Locate the cell with the specified text and output its (x, y) center coordinate. 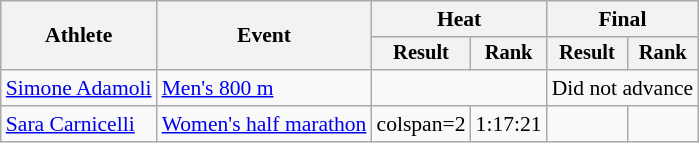
Athlete (79, 36)
Did not advance (623, 88)
Women's half marathon (264, 124)
Simone Adamoli (79, 88)
colspan=2 (420, 124)
Final (623, 19)
Heat (458, 19)
Men's 800 m (264, 88)
1:17:21 (509, 124)
Event (264, 36)
Sara Carnicelli (79, 124)
